Search for the cell housing the specified text and yield its [x, y] center coordinate. 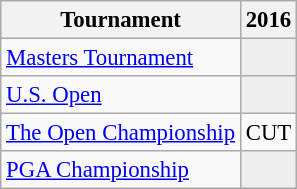
Tournament [121, 20]
PGA Championship [121, 170]
Masters Tournament [121, 58]
The Open Championship [121, 133]
U.S. Open [121, 95]
CUT [268, 133]
2016 [268, 20]
